Pinpoint the cell where the given text exists, returning its [X, Y] midpoint coordinate. 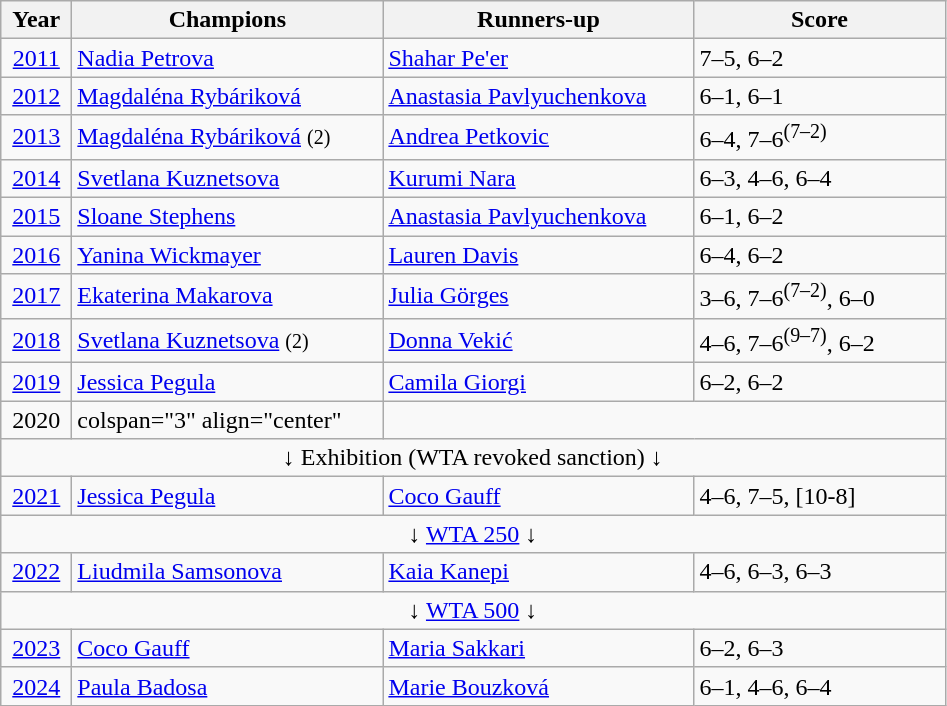
2021 [36, 496]
Julia Görges [538, 296]
Camila Giorgi [538, 382]
Magdaléna Rybáriková [228, 96]
7–5, 6–2 [820, 58]
Ekaterina Makarova [228, 296]
Paula Badosa [228, 686]
6–4, 7–6(7–2) [820, 138]
2020 [36, 420]
Maria Sakkari [538, 648]
Liudmila Samsonova [228, 572]
6–1, 6–2 [820, 217]
2023 [36, 648]
6–2, 6–2 [820, 382]
↓ WTA 250 ↓ [473, 534]
2012 [36, 96]
2013 [36, 138]
4–6, 6–3, 6–3 [820, 572]
Svetlana Kuznetsova [228, 178]
↓ Exhibition (WTA revoked sanction) ↓ [473, 458]
6–1, 4–6, 6–4 [820, 686]
6–1, 6–1 [820, 96]
2015 [36, 217]
2014 [36, 178]
Score [820, 20]
2022 [36, 572]
Champions [228, 20]
6–4, 6–2 [820, 255]
Nadia Petrova [228, 58]
6–2, 6–3 [820, 648]
2018 [36, 340]
2011 [36, 58]
4–6, 7–5, [10-8] [820, 496]
colspan="3" align="center" [228, 420]
Marie Bouzková [538, 686]
2024 [36, 686]
Andrea Petkovic [538, 138]
2017 [36, 296]
Runners-up [538, 20]
Svetlana Kuznetsova (2) [228, 340]
↓ WTA 500 ↓ [473, 610]
4–6, 7–6(9–7), 6–2 [820, 340]
Year [36, 20]
Donna Vekić [538, 340]
2016 [36, 255]
6–3, 4–6, 6–4 [820, 178]
Kurumi Nara [538, 178]
3–6, 7–6(7–2), 6–0 [820, 296]
Yanina Wickmayer [228, 255]
Shahar Pe'er [538, 58]
Sloane Stephens [228, 217]
Kaia Kanepi [538, 572]
Magdaléna Rybáriková (2) [228, 138]
Lauren Davis [538, 255]
2019 [36, 382]
